For the text-containing cell, return its midpoint in (X, Y) coordinate format. 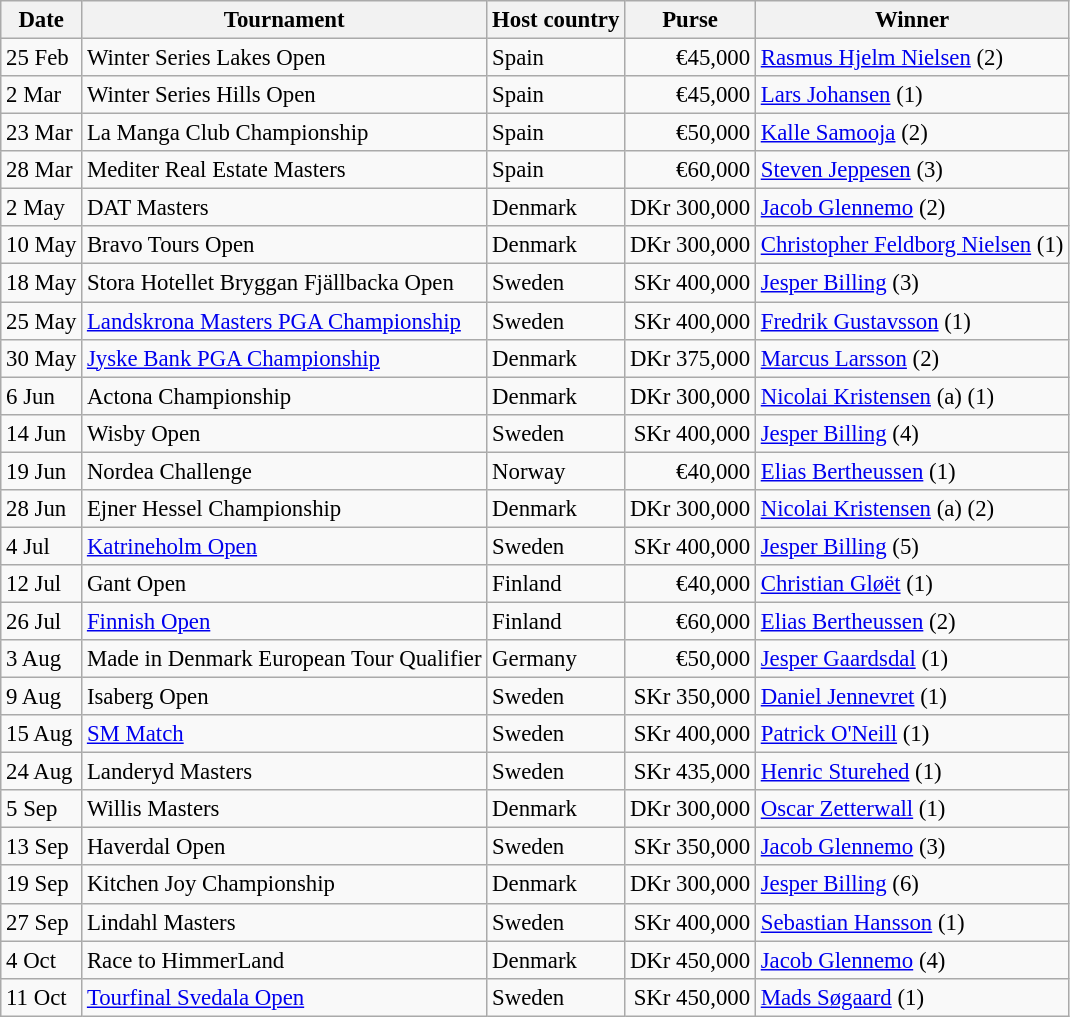
10 May (42, 245)
Finnish Open (284, 621)
La Manga Club Championship (284, 133)
28 Jun (42, 509)
12 Jul (42, 584)
Nordea Challenge (284, 471)
DKr 375,000 (690, 358)
Isaberg Open (284, 697)
Purse (690, 20)
DKr 450,000 (690, 960)
Mads Søgaard (1) (912, 997)
Jacob Glennemo (3) (912, 847)
Daniel Jennevret (1) (912, 697)
Actona Championship (284, 396)
SKr 435,000 (690, 772)
25 Feb (42, 58)
SM Match (284, 734)
Jesper Billing (5) (912, 546)
Lars Johansen (1) (912, 95)
Christian Gløët (1) (912, 584)
30 May (42, 358)
5 Sep (42, 809)
Nicolai Kristensen (a) (2) (912, 509)
13 Sep (42, 847)
Jesper Billing (4) (912, 433)
Winter Series Hills Open (284, 95)
Bravo Tours Open (284, 245)
Landeryd Masters (284, 772)
Marcus Larsson (2) (912, 358)
6 Jun (42, 396)
Mediter Real Estate Masters (284, 170)
Gant Open (284, 584)
Kalle Samooja (2) (912, 133)
Rasmus Hjelm Nielsen (2) (912, 58)
Stora Hotellet Bryggan Fjällbacka Open (284, 283)
Haverdal Open (284, 847)
Jyske Bank PGA Championship (284, 358)
Winner (912, 20)
DAT Masters (284, 208)
Kitchen Joy Championship (284, 885)
Jacob Glennemo (4) (912, 960)
Jesper Gaardsdal (1) (912, 659)
Lindahl Masters (284, 922)
Landskrona Masters PGA Championship (284, 321)
Date (42, 20)
Norway (556, 471)
Jesper Billing (3) (912, 283)
Jacob Glennemo (2) (912, 208)
Jesper Billing (6) (912, 885)
4 Oct (42, 960)
Sebastian Hansson (1) (912, 922)
Wisby Open (284, 433)
Patrick O'Neill (1) (912, 734)
14 Jun (42, 433)
Winter Series Lakes Open (284, 58)
Tournament (284, 20)
9 Aug (42, 697)
19 Sep (42, 885)
Steven Jeppesen (3) (912, 170)
26 Jul (42, 621)
Race to HimmerLand (284, 960)
18 May (42, 283)
Christopher Feldborg Nielsen (1) (912, 245)
Oscar Zetterwall (1) (912, 809)
2 May (42, 208)
Fredrik Gustavsson (1) (912, 321)
25 May (42, 321)
28 Mar (42, 170)
Germany (556, 659)
Tourfinal Svedala Open (284, 997)
15 Aug (42, 734)
24 Aug (42, 772)
19 Jun (42, 471)
11 Oct (42, 997)
4 Jul (42, 546)
Elias Bertheussen (1) (912, 471)
27 Sep (42, 922)
3 Aug (42, 659)
Nicolai Kristensen (a) (1) (912, 396)
Willis Masters (284, 809)
Host country (556, 20)
Henric Sturehed (1) (912, 772)
2 Mar (42, 95)
23 Mar (42, 133)
Elias Bertheussen (2) (912, 621)
Katrineholm Open (284, 546)
SKr 450,000 (690, 997)
Ejner Hessel Championship (284, 509)
Made in Denmark European Tour Qualifier (284, 659)
